Return the (X, Y) coordinate for the center point of the cell that contains the specified text.  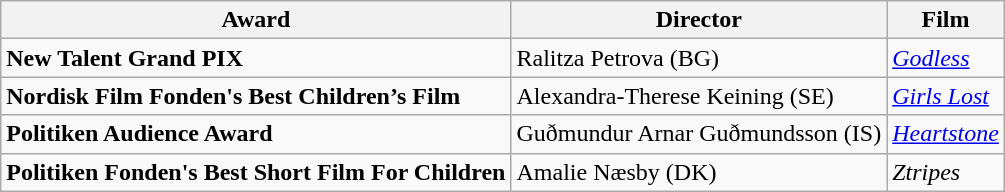
Politiken Audience Award (256, 134)
Guðmundur Arnar Guðmundsson (IS) (699, 134)
Alexandra-Therese Keining (SE) (699, 96)
Director (699, 20)
Girls Lost (946, 96)
Ztripes (946, 172)
Heartstone (946, 134)
Award (256, 20)
Politiken Fonden's Best Short Film For Children (256, 172)
New Talent Grand PIX (256, 58)
Amalie Næsby (DK) (699, 172)
Film (946, 20)
Ralitza Petrova (BG) (699, 58)
Godless (946, 58)
Nordisk Film Fonden's Best Children’s Film (256, 96)
